From the cell containing the given text, extract its center point as [X, Y] coordinate. 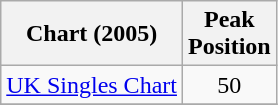
50 [229, 85]
UK Singles Chart [92, 85]
Chart (2005) [92, 34]
PeakPosition [229, 34]
